Capture the cell that displays the provided text and extract its [X, Y] central coordinate. 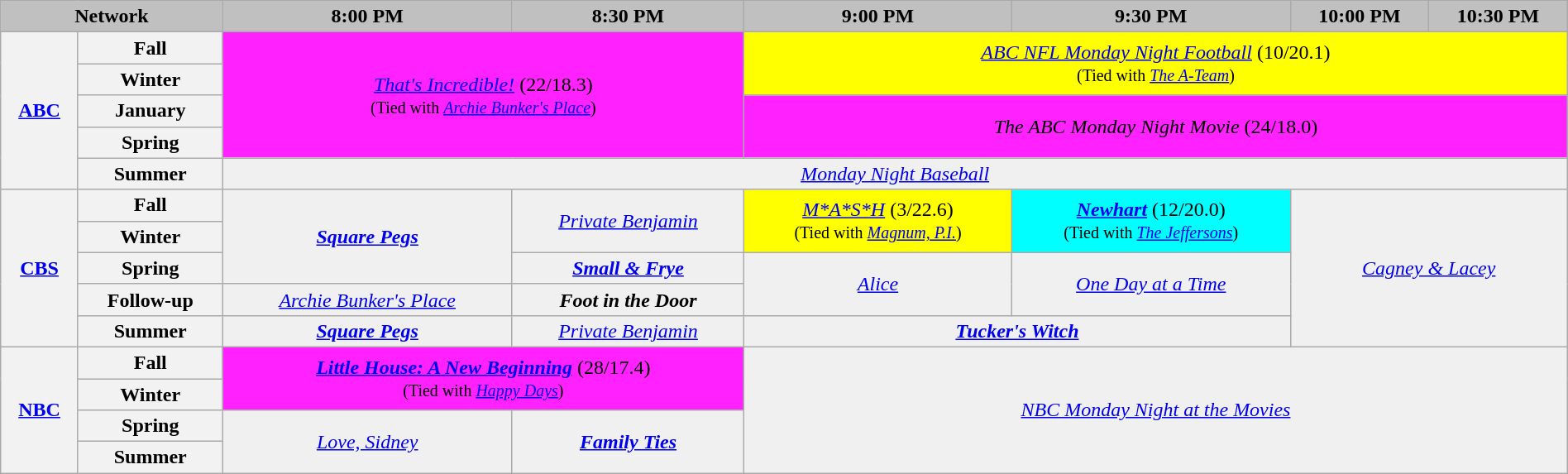
NBC Monday Night at the Movies [1156, 409]
9:30 PM [1151, 17]
Tucker's Witch [1017, 331]
That's Incredible! (22/18.3)(Tied with Archie Bunker's Place) [483, 95]
10:00 PM [1360, 17]
Foot in the Door [628, 299]
Archie Bunker's Place [367, 299]
ABC NFL Monday Night Football (10/20.1)(Tied with The A-Team) [1156, 64]
Cagney & Lacey [1429, 268]
CBS [40, 268]
Monday Night Baseball [895, 174]
10:30 PM [1499, 17]
ABC [40, 111]
Follow-up [151, 299]
Small & Frye [628, 268]
M*A*S*H (3/22.6)(Tied with Magnum, P.I.) [878, 221]
Little House: A New Beginning (28/17.4)(Tied with Happy Days) [483, 378]
Network [112, 17]
One Day at a Time [1151, 284]
January [151, 111]
NBC [40, 409]
Alice [878, 284]
Love, Sidney [367, 442]
Family Ties [628, 442]
9:00 PM [878, 17]
The ABC Monday Night Movie (24/18.0) [1156, 127]
8:30 PM [628, 17]
8:00 PM [367, 17]
Newhart (12/20.0)(Tied with The Jeffersons) [1151, 221]
